Find where the given text appears and provide that cell's center as [X, Y] coordinate. 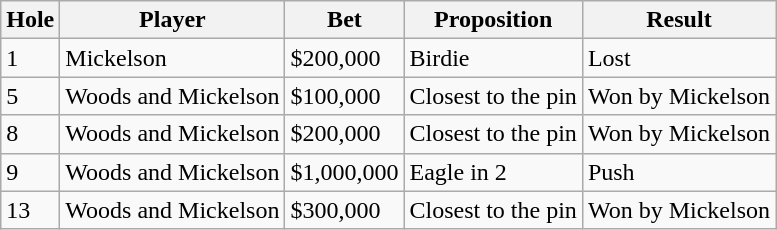
Birdie [493, 58]
Lost [678, 58]
Result [678, 20]
8 [30, 134]
$1,000,000 [344, 172]
Player [172, 20]
Hole [30, 20]
1 [30, 58]
5 [30, 96]
Proposition [493, 20]
9 [30, 172]
Push [678, 172]
$100,000 [344, 96]
Bet [344, 20]
$300,000 [344, 210]
Eagle in 2 [493, 172]
13 [30, 210]
Mickelson [172, 58]
